From the cell containing the given text, extract its center point as [X, Y] coordinate. 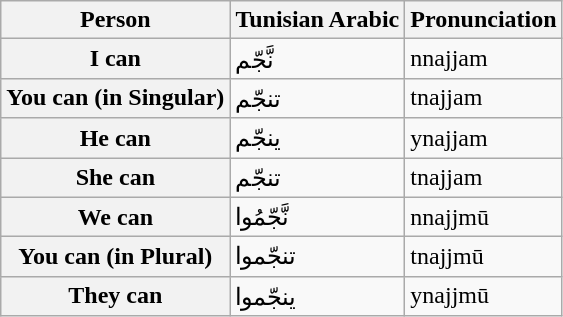
We can [116, 217]
You can (in Singular) [116, 98]
ينجّم [318, 138]
They can [116, 296]
nnajjmū [484, 217]
tnajjmū [484, 257]
ynajjmū [484, 296]
He can [116, 138]
Tunisian Arabic [318, 20]
She can [116, 178]
Person [116, 20]
ynajjam [484, 138]
Pronunciation [484, 20]
I can [116, 59]
نَّجّم [318, 59]
You can (in Plural) [116, 257]
تنجّموا [318, 257]
ينجّموا [318, 296]
نَّجّمُوا [318, 217]
nnajjam [484, 59]
